Identify which cell holds the provided text, then report its (x, y) central coordinate. 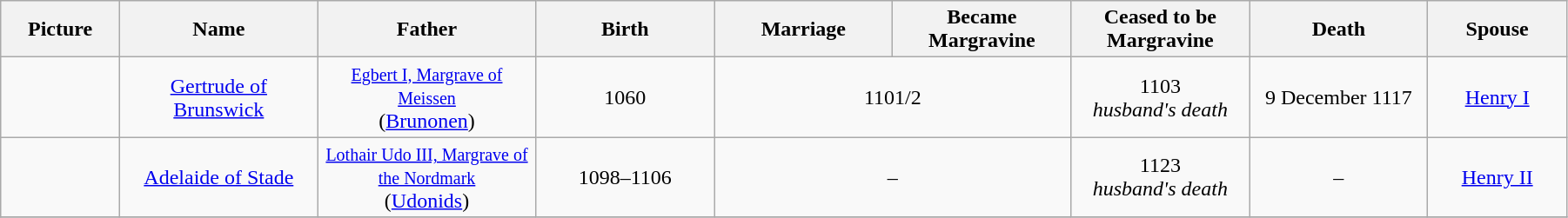
1123husband's death (1161, 177)
Death (1338, 30)
Father (426, 30)
1103husband's death (1161, 97)
Henry II (1498, 177)
Marriage (804, 30)
Egbert I, Margrave of Meissen(Brunonen) (426, 97)
Spouse (1498, 30)
Lothair Udo III, Margrave of the Nordmark(Udonids) (426, 177)
Gertrude of Brunswick (218, 97)
Henry I (1498, 97)
Became Margravine (982, 30)
Birth (625, 30)
Name (218, 30)
Picture (61, 30)
Ceased to be Margravine (1161, 30)
1098–1106 (625, 177)
1101/2 (893, 97)
Adelaide of Stade (218, 177)
9 December 1117 (1338, 97)
1060 (625, 97)
